Return [X, Y] of the center of cell containing provided text 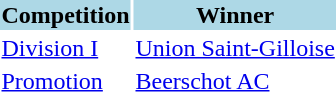
Union Saint-Gilloise [235, 48]
Division I [66, 48]
Competition [66, 15]
Winner [235, 15]
